For the text-containing cell, return its midpoint in [X, Y] coordinate format. 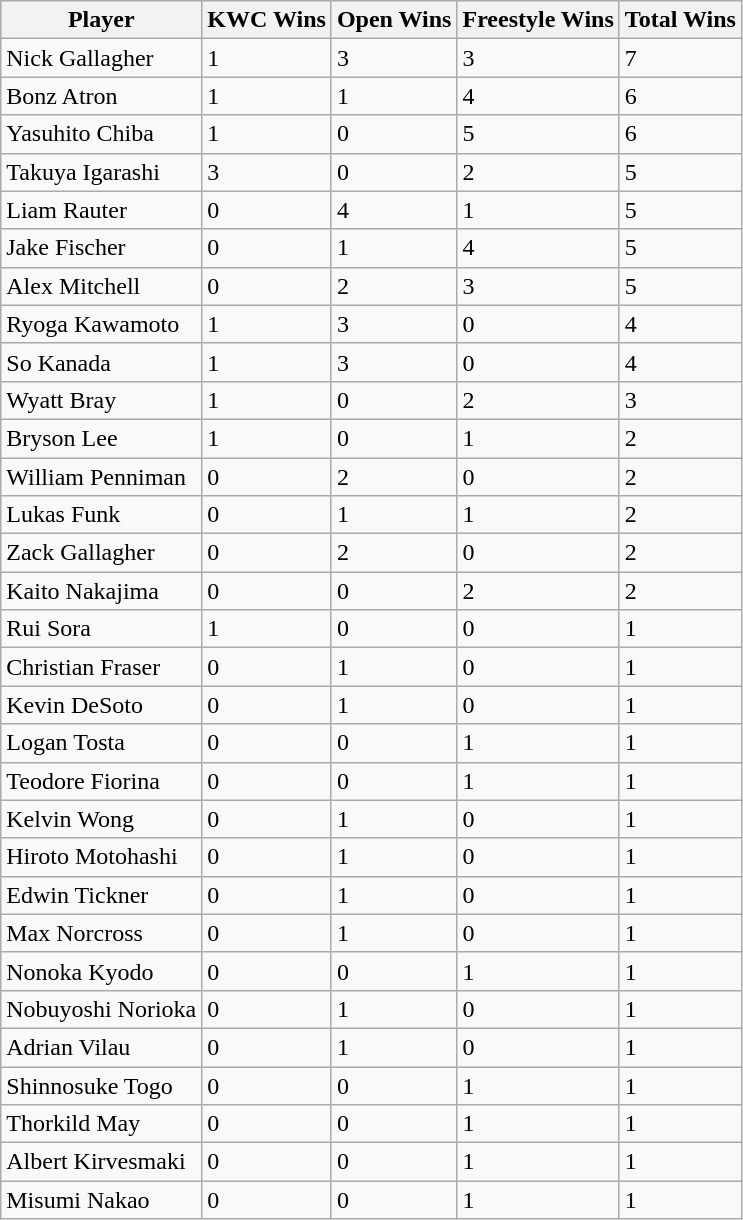
Misumi Nakao [102, 1200]
Logan Tosta [102, 743]
Shinnosuke Togo [102, 1085]
Nobuyoshi Norioka [102, 1009]
Liam Rauter [102, 210]
Teodore Fiorina [102, 781]
Max Norcross [102, 933]
Kaito Nakajima [102, 591]
Lukas Funk [102, 515]
Open Wins [394, 20]
Nick Gallagher [102, 58]
Nonoka Kyodo [102, 971]
7 [680, 58]
Zack Gallagher [102, 553]
William Penniman [102, 477]
Player [102, 20]
Kelvin Wong [102, 819]
Christian Fraser [102, 667]
Bonz Atron [102, 96]
Wyatt Bray [102, 400]
Yasuhito Chiba [102, 134]
So Kanada [102, 362]
Edwin Tickner [102, 895]
Takuya Igarashi [102, 172]
Albert Kirvesmaki [102, 1162]
Kevin DeSoto [102, 705]
Total Wins [680, 20]
Ryoga Kawamoto [102, 324]
Freestyle Wins [538, 20]
Adrian Vilau [102, 1047]
Hiroto Motohashi [102, 857]
Rui Sora [102, 629]
KWC Wins [267, 20]
Bryson Lee [102, 438]
Thorkild May [102, 1124]
Alex Mitchell [102, 286]
Jake Fischer [102, 248]
